Identify which cell holds the provided text, then report its (x, y) central coordinate. 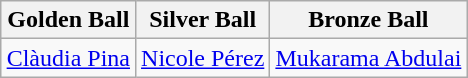
Silver Ball (203, 20)
Clàudia Pina (68, 58)
Mukarama Abdulai (368, 58)
Golden Ball (68, 20)
Nicole Pérez (203, 58)
Bronze Ball (368, 20)
